Locate the cell with the specified text and output its [X, Y] center coordinate. 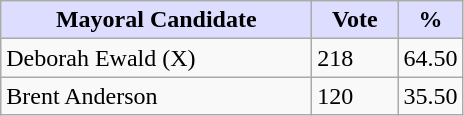
120 [355, 96]
218 [355, 58]
Deborah Ewald (X) [156, 58]
64.50 [430, 58]
35.50 [430, 96]
% [430, 20]
Brent Anderson [156, 96]
Mayoral Candidate [156, 20]
Vote [355, 20]
